Determine the (x, y) coordinate at the center of the cell enclosing the given text.  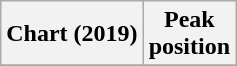
Peakposition (189, 34)
Chart (2019) (72, 34)
